Output the [x, y] coordinate of the center of the cell containing the given text.  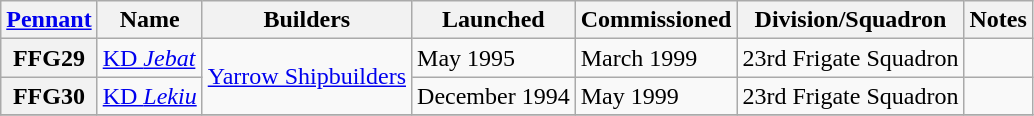
KD Jebat [150, 58]
Pennant [49, 20]
March 1999 [656, 58]
FFG30 [49, 96]
Yarrow Shipbuilders [306, 77]
Name [150, 20]
KD Lekiu [150, 96]
Notes [998, 20]
May 1999 [656, 96]
Launched [494, 20]
Builders [306, 20]
Division/Squadron [850, 20]
May 1995 [494, 58]
December 1994 [494, 96]
Commissioned [656, 20]
FFG29 [49, 58]
